Provide the [X, Y] coordinate of the cell's center where the given text is located.  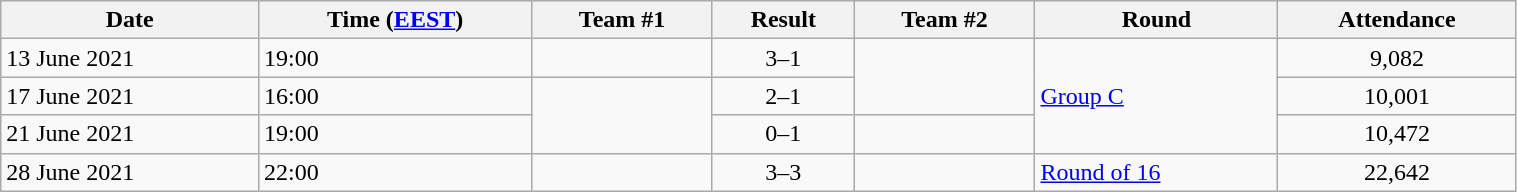
Round [1156, 20]
10,472 [1397, 134]
Team #1 [622, 20]
2–1 [783, 96]
21 June 2021 [130, 134]
10,001 [1397, 96]
Time (EEST) [396, 20]
0–1 [783, 134]
28 June 2021 [130, 172]
Group C [1156, 96]
9,082 [1397, 58]
Attendance [1397, 20]
Date [130, 20]
3–1 [783, 58]
22,642 [1397, 172]
13 June 2021 [130, 58]
16:00 [396, 96]
22:00 [396, 172]
Result [783, 20]
Round of 16 [1156, 172]
17 June 2021 [130, 96]
3–3 [783, 172]
Team #2 [944, 20]
